From the cell containing the given text, extract its center point as (x, y) coordinate. 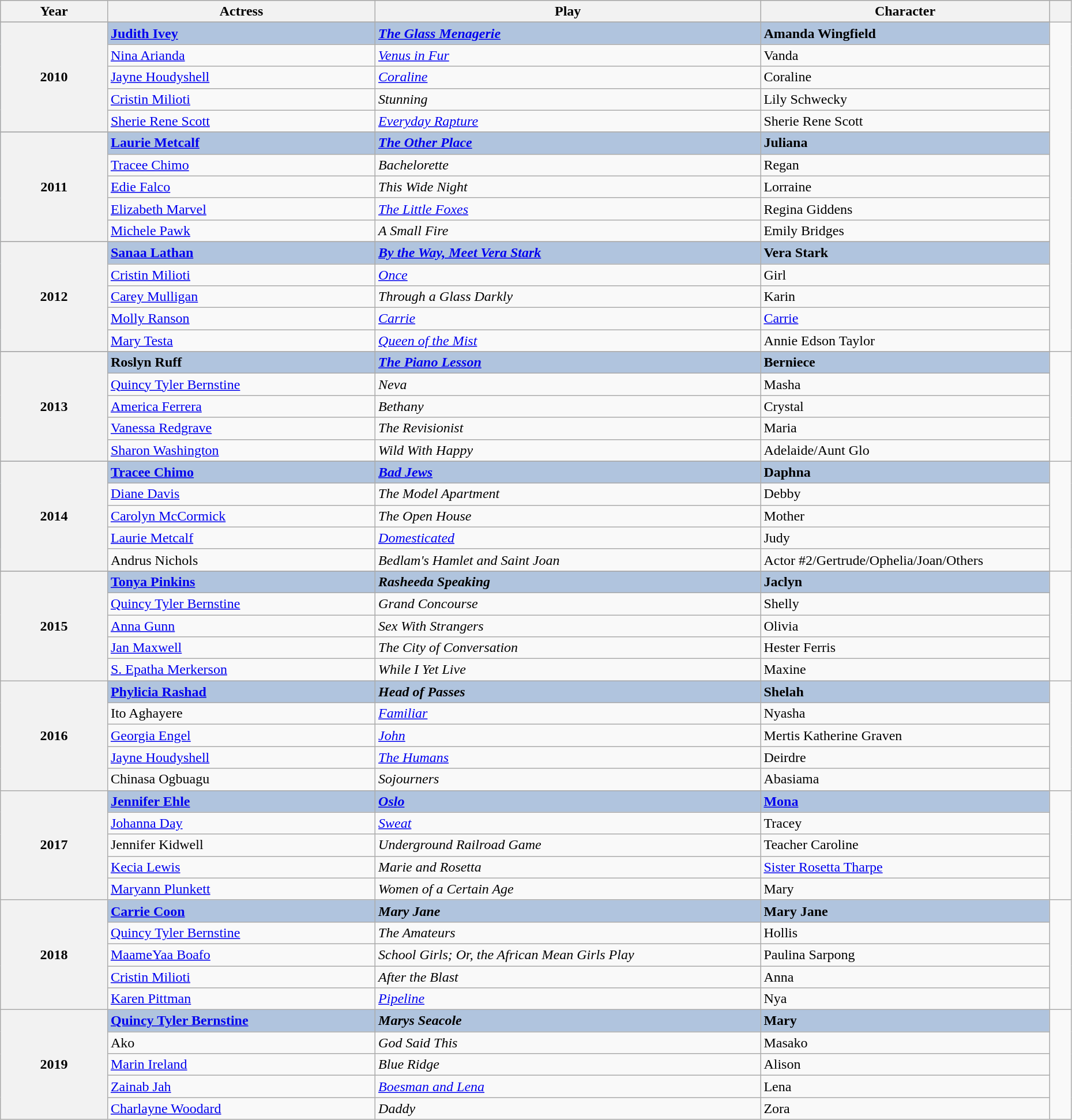
Andrus Nichols (241, 560)
Nina Arianda (241, 55)
Maria (905, 428)
Paulina Sarpong (905, 955)
2013 (54, 406)
Venus in Fur (568, 55)
Mertis Katherine Graven (905, 736)
Ako (241, 1043)
Play (568, 12)
2011 (54, 187)
Hester Ferris (905, 648)
Bad Jews (568, 472)
S. Epatha Merkerson (241, 670)
Shelly (905, 604)
Jennifer Kidwell (241, 845)
Amanda Wingfield (905, 33)
Johanna Day (241, 823)
The Piano Lesson (568, 363)
A Small Fire (568, 231)
Regan (905, 165)
Year (54, 12)
Teacher Caroline (905, 845)
Phylicia Rashad (241, 692)
Through a Glass Darkly (568, 297)
After the Blast (568, 977)
Tracey (905, 823)
School Girls; Or, the African Mean Girls Play (568, 955)
Zainab Jah (241, 1087)
Annie Edson Taylor (905, 341)
God Said This (568, 1043)
Character (905, 12)
Georgia Engel (241, 736)
Mary Testa (241, 341)
Sojourners (568, 779)
Blue Ridge (568, 1065)
2018 (54, 955)
2015 (54, 625)
Tonya Pinkins (241, 582)
Daphna (905, 472)
Juliana (905, 143)
The Little Foxes (568, 209)
Shelah (905, 692)
Carolyn McCormick (241, 516)
Masako (905, 1043)
The Glass Menagerie (568, 33)
Zora (905, 1108)
Edie Falco (241, 187)
John (568, 736)
Grand Concourse (568, 604)
2016 (54, 736)
Maxine (905, 670)
The Open House (568, 516)
Bachelorette (568, 165)
Vera Stark (905, 252)
Alison (905, 1065)
Anna (905, 977)
Mona (905, 801)
Marie and Rosetta (568, 867)
Underground Railroad Game (568, 845)
Regina Giddens (905, 209)
Bedlam's Hamlet and Saint Joan (568, 560)
Familiar (568, 714)
Crystal (905, 406)
Karin (905, 297)
Molly Ranson (241, 319)
Chinasa Ogbuagu (241, 779)
Oslo (568, 801)
Queen of the Mist (568, 341)
Olivia (905, 625)
Once (568, 275)
Anna Gunn (241, 625)
Domesticated (568, 538)
Lorraine (905, 187)
Masha (905, 384)
2017 (54, 845)
Stunning (568, 99)
Sanaa Lathan (241, 252)
2010 (54, 77)
Marys Seacole (568, 1021)
Marin Ireland (241, 1065)
Women of a Certain Age (568, 889)
Judith Ivey (241, 33)
Jan Maxwell (241, 648)
2012 (54, 296)
Charlayne Woodard (241, 1108)
Head of Passes (568, 692)
Pipeline (568, 999)
This Wide Night (568, 187)
The Humans (568, 757)
Deirdre (905, 757)
Daddy (568, 1108)
Actress (241, 12)
Boesman and Lena (568, 1087)
Bethany (568, 406)
America Ferrera (241, 406)
The Amateurs (568, 933)
Wild With Happy (568, 450)
Vanda (905, 55)
Sweat (568, 823)
Carrie Coon (241, 911)
Diane Davis (241, 494)
Lena (905, 1087)
While I Yet Live (568, 670)
Rasheeda Speaking (568, 582)
2014 (54, 516)
Jaclyn (905, 582)
Girl (905, 275)
Abasiama (905, 779)
Lily Schwecky (905, 99)
Neva (568, 384)
Maryann Plunkett (241, 889)
Nyasha (905, 714)
Elizabeth Marvel (241, 209)
Roslyn Ruff (241, 363)
MaameYaa Boafo (241, 955)
Carey Mulligan (241, 297)
Emily Bridges (905, 231)
Actor #2/Gertrude/Ophelia/Joan/Others (905, 560)
Sharon Washington (241, 450)
Kecia Lewis (241, 867)
The Other Place (568, 143)
By the Way, Meet Vera Stark (568, 252)
2019 (54, 1065)
Michele Pawk (241, 231)
Hollis (905, 933)
The Revisionist (568, 428)
Debby (905, 494)
Ito Aghayere (241, 714)
Berniece (905, 363)
Sister Rosetta Tharpe (905, 867)
Nya (905, 999)
Karen Pittman (241, 999)
The City of Conversation (568, 648)
Jennifer Ehle (241, 801)
Judy (905, 538)
The Model Apartment (568, 494)
Adelaide/Aunt Glo (905, 450)
Mother (905, 516)
Sex With Strangers (568, 625)
Vanessa Redgrave (241, 428)
Everyday Rapture (568, 121)
